Determine the [X, Y] coordinate at the center of the cell enclosing the given text.  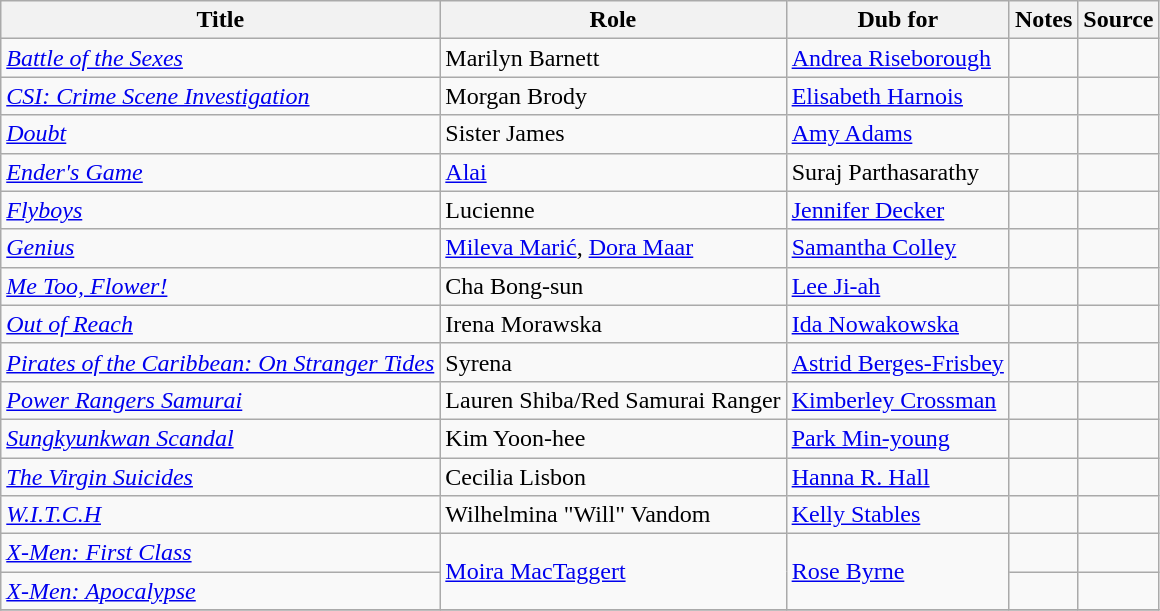
Battle of the Sexes [220, 58]
Out of Reach [220, 324]
Cecilia Lisbon [613, 477]
Sister James [613, 134]
Dub for [898, 20]
Power Rangers Samurai [220, 400]
Ida Nowakowska [898, 324]
Sungkyunkwan Scandal [220, 438]
X-Men: Apocalypse [220, 591]
W.I.T.C.H [220, 515]
CSI: Crime Scene Investigation [220, 96]
Elisabeth Harnois [898, 96]
Andrea Riseborough [898, 58]
Samantha Colley [898, 248]
Mileva Marić, Dora Maar [613, 248]
The Virgin Suicides [220, 477]
Jennifer Decker [898, 210]
Source [1118, 20]
Irena Morawska [613, 324]
Flyboys [220, 210]
Lee Ji-ah [898, 286]
Marilyn Barnett [613, 58]
Wilhelmina "Will" Vandom [613, 515]
Kim Yoon-hee [613, 438]
Pirates of the Caribbean: On Stranger Tides [220, 362]
Moira MacTaggert [613, 572]
Alai [613, 172]
Park Min-young [898, 438]
Lauren Shiba/Red Samurai Ranger [613, 400]
Ender's Game [220, 172]
Hanna R. Hall [898, 477]
Kimberley Crossman [898, 400]
Genius [220, 248]
X-Men: First Class [220, 553]
Morgan Brody [613, 96]
Syrena [613, 362]
Cha Bong-sun [613, 286]
Notes [1043, 20]
Role [613, 20]
Lucienne [613, 210]
Me Too, Flower! [220, 286]
Suraj Parthasarathy [898, 172]
Kelly Stables [898, 515]
Rose Byrne [898, 572]
Doubt [220, 134]
Title [220, 20]
Astrid Berges-Frisbey [898, 362]
Amy Adams [898, 134]
